Scan for the cell matching the given text and deliver its (X, Y) coordinate at center. 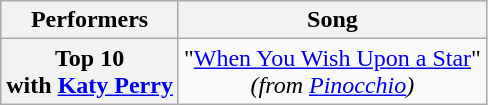
Performers (90, 20)
"When You Wish Upon a Star"(from Pinocchio) (332, 72)
Song (332, 20)
Top 10with Katy Perry (90, 72)
